Pinpoint the cell where the given text exists, returning its [X, Y] midpoint coordinate. 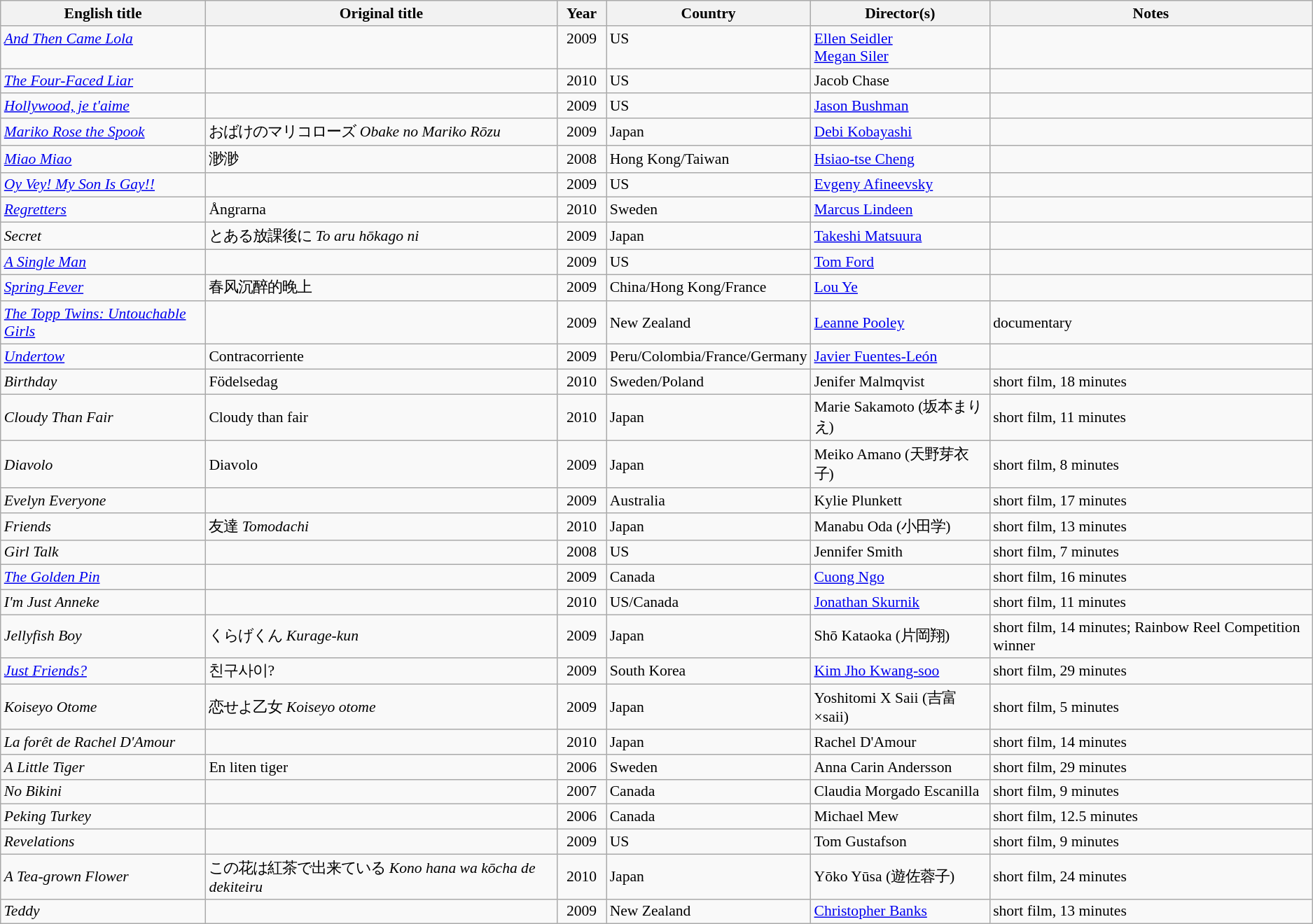
US/Canada [709, 603]
Secret [104, 237]
short film, 17 minutes [1151, 500]
Hollywood, je t'aime [104, 106]
Yōko Yūsa (遊佐蓉子) [901, 876]
Peking Turkey [104, 817]
Rachel D'Amour [901, 742]
Evgeny Afineevsky [901, 185]
Tom Gustafson [901, 842]
Revelations [104, 842]
Jennifer Smith [901, 552]
Jason Bushman [901, 106]
Debi Kobayashi [901, 132]
I'm Just Anneke [104, 603]
Christopher Banks [901, 911]
short film, 14 minutes; Rainbow Reel Competition winner [1151, 636]
友達 Tomodachi [381, 526]
Hsiao-tse Cheng [901, 160]
Claudia Morgado Escanilla [901, 792]
short film, 5 minutes [1151, 707]
Regretters [104, 210]
Contracorriente [381, 357]
And Then Came Lola [104, 48]
Jellyfish Boy [104, 636]
春风沉醉的晚上 [381, 288]
Javier Fuentes-León [901, 357]
恋せよ乙女 Koiseyo otome [381, 707]
The Golden Pin [104, 577]
Yoshitomi X Saii (吉富×saii) [901, 707]
short film, 8 minutes [1151, 465]
Shō Kataoka (片岡翔) [901, 636]
Miao Miao [104, 160]
Australia [709, 500]
Country [709, 13]
Jenifer Malmqvist [901, 381]
A Tea-grown Flower [104, 876]
Evelyn Everyone [104, 500]
Manabu Oda (小田学) [901, 526]
Ångrarna [381, 210]
Original title [381, 13]
この花は紅茶で出来ている Kono hana wa kōcha de dekiteiru [381, 876]
South Korea [709, 671]
Cuong Ngo [901, 577]
The Topp Twins: Untouchable Girls [104, 323]
Just Friends? [104, 671]
Girl Talk [104, 552]
Kim Jho Kwang-soo [901, 671]
くらげくん Kurage-kun [381, 636]
Leanne Pooley [901, 323]
Födelsedag [381, 381]
Notes [1151, 13]
Mariko Rose the Spook [104, 132]
Director(s) [901, 13]
En liten tiger [381, 767]
English title [104, 13]
short film, 7 minutes [1151, 552]
A Little Tiger [104, 767]
2007 [581, 792]
Marie Sakamoto (坂本まりえ) [901, 417]
渺渺 [381, 160]
Birthday [104, 381]
Cloudy Than Fair [104, 417]
Meiko Amano (天野芽衣子) [901, 465]
China/Hong Kong/France [709, 288]
The Four-Faced Liar [104, 81]
Tom Ford [901, 262]
Ellen Seidler Megan Siler [901, 48]
Sweden/Poland [709, 381]
Marcus Lindeen [901, 210]
おばけのマリコローズ Obake no Mariko Rōzu [381, 132]
short film, 18 minutes [1151, 381]
documentary [1151, 323]
Spring Fever [104, 288]
Oy Vey! My Son Is Gay!! [104, 185]
short film, 12.5 minutes [1151, 817]
short film, 24 minutes [1151, 876]
La forêt de Rachel D'Amour [104, 742]
Cloudy than fair [381, 417]
A Single Man [104, 262]
Takeshi Matsuura [901, 237]
Hong Kong/Taiwan [709, 160]
Jonathan Skurnik [901, 603]
とある放課後に To aru hōkago ni [381, 237]
Jacob Chase [901, 81]
short film, 14 minutes [1151, 742]
short film, 16 minutes [1151, 577]
Friends [104, 526]
Peru/Colombia/France/Germany [709, 357]
No Bikini [104, 792]
Teddy [104, 911]
Kylie Plunkett [901, 500]
Koiseyo Otome [104, 707]
Michael Mew [901, 817]
친구사이? [381, 671]
Lou Ye [901, 288]
Anna Carin Andersson [901, 767]
Year [581, 13]
Undertow [104, 357]
